Output the [X, Y] coordinate of the center of the cell containing the given text.  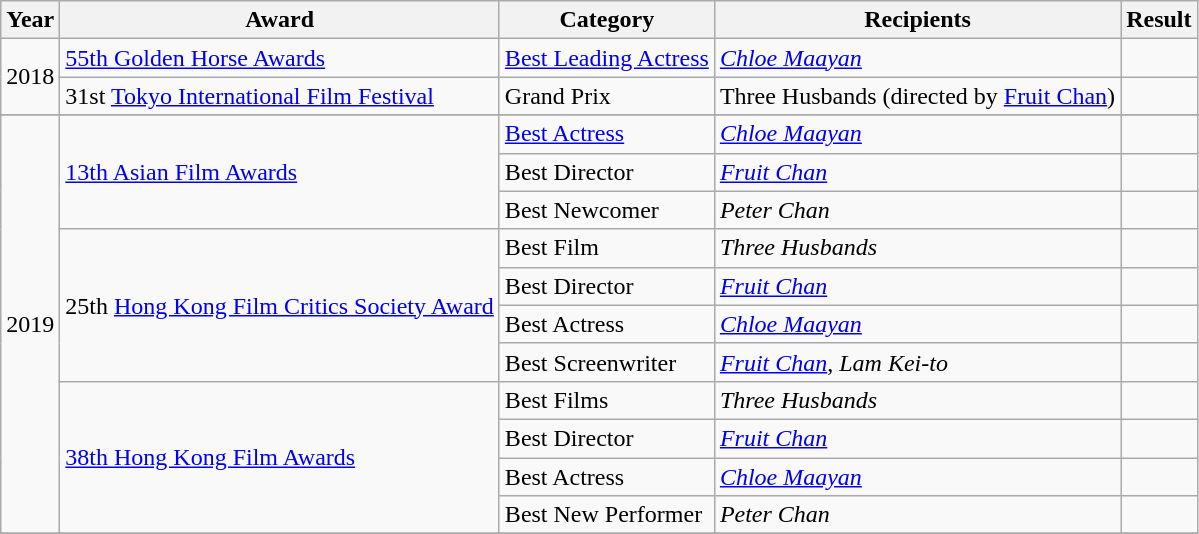
Result [1159, 20]
2019 [30, 324]
Best Leading Actress [606, 58]
Recipients [917, 20]
Grand Prix [606, 96]
Three Husbands (directed by Fruit Chan) [917, 96]
Category [606, 20]
Best Screenwriter [606, 362]
Award [280, 20]
Best Film [606, 248]
25th Hong Kong Film Critics Society Award [280, 305]
13th Asian Film Awards [280, 172]
38th Hong Kong Film Awards [280, 457]
2018 [30, 77]
55th Golden Horse Awards [280, 58]
Best Films [606, 400]
Fruit Chan, Lam Kei-to [917, 362]
Best New Performer [606, 515]
Year [30, 20]
Best Newcomer [606, 210]
31st Tokyo International Film Festival [280, 96]
